Pinpoint the cell where the given text exists, returning its [X, Y] midpoint coordinate. 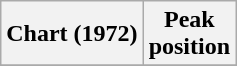
Peakposition [189, 34]
Chart (1972) [72, 34]
